Scan for the cell matching the given text and deliver its (x, y) coordinate at center. 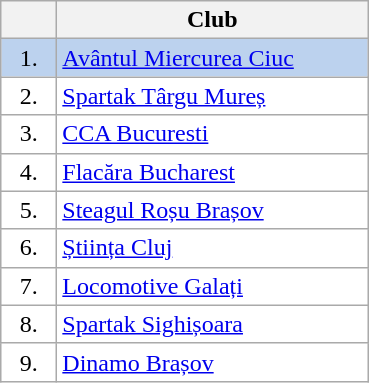
Avântul Miercurea Ciuc (212, 58)
Club (212, 20)
Spartak Sighișoara (212, 324)
6. (29, 248)
Locomotive Galați (212, 286)
3. (29, 134)
2. (29, 96)
Dinamo Brașov (212, 362)
4. (29, 172)
CCA Bucuresti (212, 134)
5. (29, 210)
8. (29, 324)
1. (29, 58)
Știința Cluj (212, 248)
9. (29, 362)
Steagul Roșu Brașov (212, 210)
Flacăra Bucharest (212, 172)
7. (29, 286)
Spartak Târgu Mureș (212, 96)
